Capture the cell that displays the provided text and extract its [x, y] central coordinate. 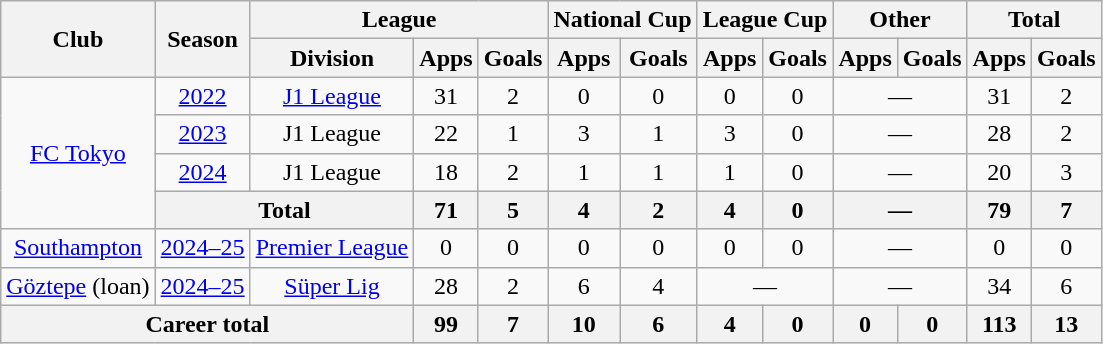
99 [446, 324]
22 [446, 134]
13 [1066, 324]
National Cup [622, 20]
2023 [202, 134]
Southampton [78, 248]
71 [446, 210]
18 [446, 172]
Division [332, 58]
Göztepe (loan) [78, 286]
5 [513, 210]
Süper Lig [332, 286]
2024 [202, 172]
113 [999, 324]
League [399, 20]
2022 [202, 96]
League Cup [765, 20]
Career total [208, 324]
Season [202, 39]
Other [900, 20]
FC Tokyo [78, 153]
79 [999, 210]
10 [584, 324]
Club [78, 39]
Premier League [332, 248]
34 [999, 286]
20 [999, 172]
